Extract the (X, Y) coordinate from the center of the cell holding the provided text.  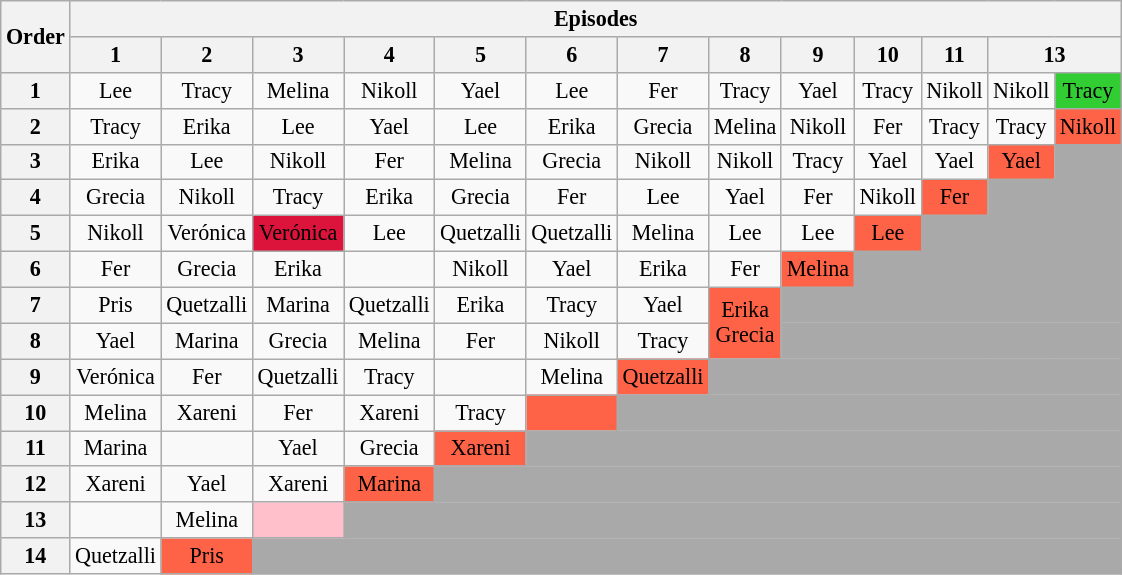
12 (36, 484)
Episodes (596, 18)
ErikaGrecia (746, 323)
14 (36, 556)
Order (36, 36)
